Return (x, y) of the center of cell containing provided text 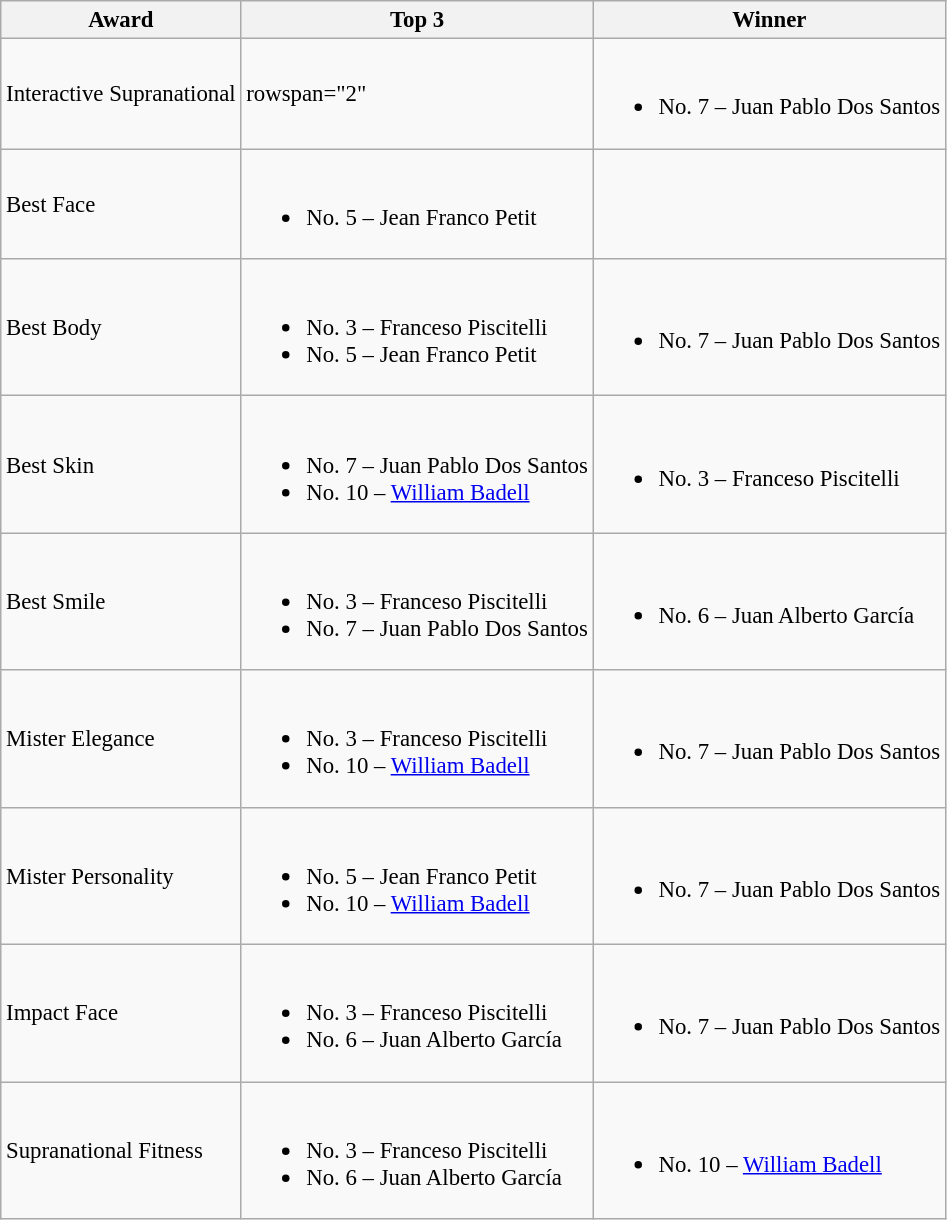
No. 6 – Juan Alberto García (769, 602)
Supranational Fitness (121, 1150)
Interactive Supranational (121, 94)
Best Smile (121, 602)
Best Body (121, 328)
Award (121, 20)
Mister Personality (121, 876)
No. 3 – Franceso PiscitelliNo. 10 – William Badell (417, 738)
No. 5 – Jean Franco Petit (417, 204)
No. 3 – Franceso PiscitelliNo. 5 – Jean Franco Petit (417, 328)
Top 3 (417, 20)
No. 3 – Franceso Piscitelli (769, 464)
rowspan="2" (417, 94)
Best Skin (121, 464)
Impact Face (121, 1014)
Winner (769, 20)
No. 10 – William Badell (769, 1150)
No. 7 – Juan Pablo Dos SantosNo. 10 – William Badell (417, 464)
No. 3 – Franceso PiscitelliNo. 7 – Juan Pablo Dos Santos (417, 602)
Mister Elegance (121, 738)
No. 5 – Jean Franco PetitNo. 10 – William Badell (417, 876)
Best Face (121, 204)
